Provide the [x, y] coordinate of the cell's center where the given text is located.  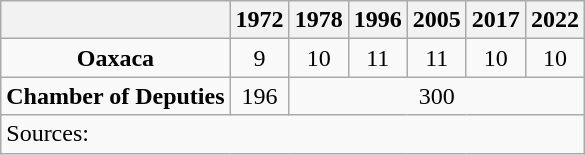
2005 [436, 20]
Sources: [293, 134]
1978 [318, 20]
2022 [554, 20]
Chamber of Deputies [116, 96]
1972 [260, 20]
Oaxaca [116, 58]
9 [260, 58]
300 [436, 96]
1996 [378, 20]
196 [260, 96]
2017 [496, 20]
